Output the [X, Y] coordinate of the center of the cell containing the given text.  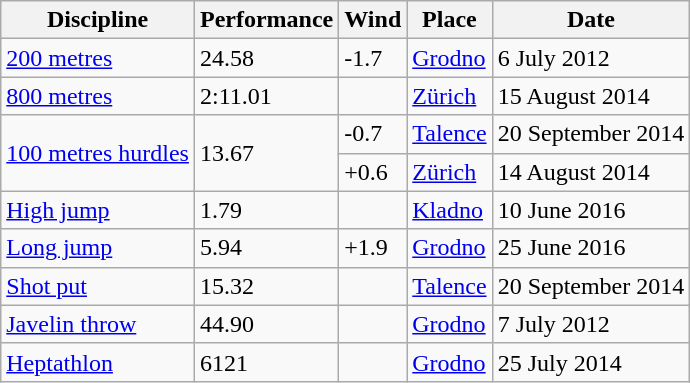
Javelin throw [98, 324]
15.32 [266, 286]
7 July 2012 [591, 324]
25 July 2014 [591, 362]
13.67 [266, 153]
High jump [98, 210]
-0.7 [373, 134]
200 metres [98, 58]
800 metres [98, 96]
Wind [373, 20]
Discipline [98, 20]
Kladno [450, 210]
Date [591, 20]
Performance [266, 20]
6 July 2012 [591, 58]
+1.9 [373, 248]
Long jump [98, 248]
2:11.01 [266, 96]
Place [450, 20]
14 August 2014 [591, 172]
+0.6 [373, 172]
6121 [266, 362]
25 June 2016 [591, 248]
15 August 2014 [591, 96]
24.58 [266, 58]
Heptathlon [98, 362]
10 June 2016 [591, 210]
-1.7 [373, 58]
100 metres hurdles [98, 153]
44.90 [266, 324]
5.94 [266, 248]
Shot put [98, 286]
1.79 [266, 210]
